Output the [x, y] coordinate of the center of the cell containing the given text.  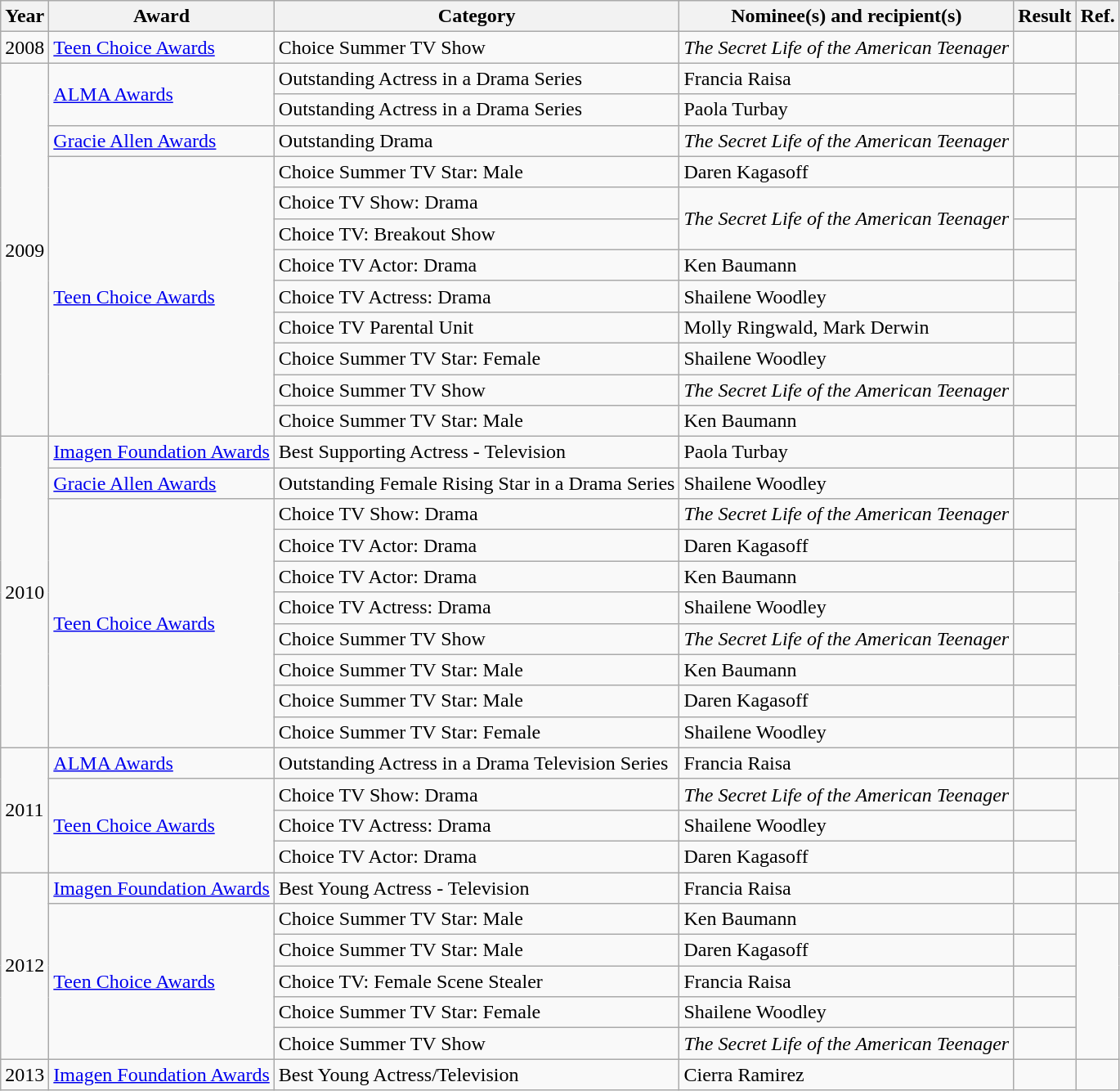
Molly Ringwald, Mark Derwin [847, 327]
2009 [25, 250]
Choice TV: Female Scene Stealer [477, 981]
2012 [25, 965]
Cierra Ramirez [847, 1075]
2010 [25, 592]
2008 [25, 47]
Choice TV: Breakout Show [477, 234]
Category [477, 16]
Best Supporting Actress - Television [477, 452]
Outstanding Drama [477, 141]
Choice TV Parental Unit [477, 327]
Result [1045, 16]
Nominee(s) and recipient(s) [847, 16]
Award [162, 16]
Year [25, 16]
Outstanding Female Rising Star in a Drama Series [477, 483]
Outstanding Actress in a Drama Television Series [477, 763]
Best Young Actress - Television [477, 887]
2013 [25, 1075]
Best Young Actress/Television [477, 1075]
2011 [25, 810]
Ref. [1097, 16]
